Identify which cell holds the provided text, then report its [X, Y] central coordinate. 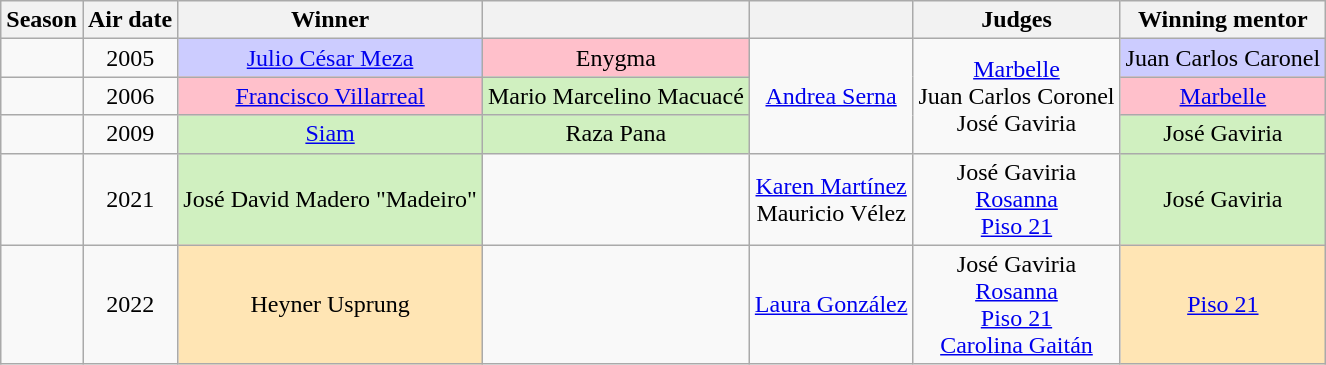
Francisco Villarreal [330, 96]
Raza Pana [616, 134]
2006 [130, 96]
Marbelle [1223, 96]
Karen MartínezMauricio Vélez [831, 199]
José GaviriaRosannaPiso 21Carolina Gaitán [1016, 304]
Julio César Meza [330, 58]
2009 [130, 134]
Enygma [616, 58]
Piso 21 [1223, 304]
MarbelleJuan Carlos CoronelJosé Gaviria [1016, 96]
Winner [330, 20]
Winning mentor [1223, 20]
Air date [130, 20]
Siam [330, 134]
José GaviriaRosannaPiso 21 [1016, 199]
2005 [130, 58]
Judges [1016, 20]
Laura González [831, 304]
Juan Carlos Caronel [1223, 58]
Heyner Usprung [330, 304]
2022 [130, 304]
2021 [130, 199]
José David Madero "Madeiro" [330, 199]
Andrea Serna [831, 96]
Season [42, 20]
Mario Marcelino Macuacé [616, 96]
